Extract the [x, y] coordinate from the center of the cell holding the provided text.  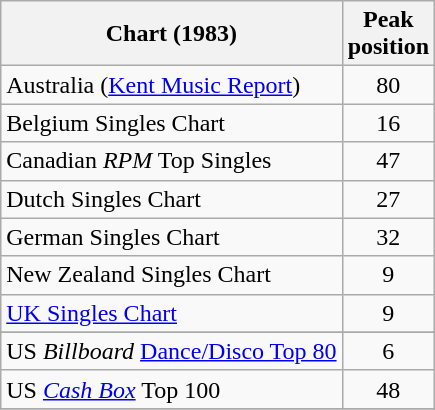
US Billboard Dance/Disco Top 80 [172, 351]
32 [388, 237]
48 [388, 389]
UK Singles Chart [172, 313]
New Zealand Singles Chart [172, 275]
27 [388, 199]
Canadian RPM Top Singles [172, 161]
Peakposition [388, 34]
Belgium Singles Chart [172, 123]
Chart (1983) [172, 34]
US Cash Box Top 100 [172, 389]
80 [388, 85]
German Singles Chart [172, 237]
Dutch Singles Chart [172, 199]
6 [388, 351]
Australia (Kent Music Report) [172, 85]
47 [388, 161]
16 [388, 123]
